Detect which cell encompasses the target text, then output its [x, y] center coordinate. 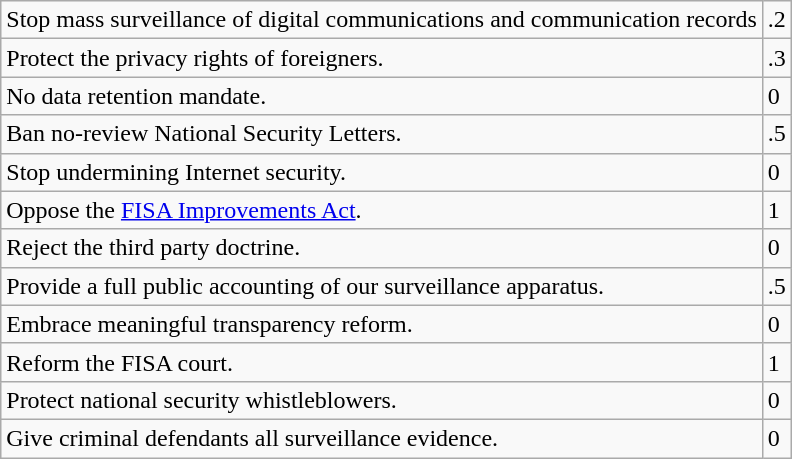
Embrace meaningful transparency reform. [382, 324]
Reject the third party doctrine. [382, 248]
Oppose the FISA Improvements Act. [382, 210]
Stop undermining Internet security. [382, 172]
No data retention mandate. [382, 96]
.3 [776, 58]
Stop mass surveillance of digital communications and communication records [382, 20]
Protect the privacy rights of foreigners. [382, 58]
Provide a full public accounting of our surveillance apparatus. [382, 286]
Reform the FISA court. [382, 362]
Ban no-review National Security Letters. [382, 134]
Protect national security whistleblowers. [382, 400]
Give criminal defendants all surveillance evidence. [382, 438]
.2 [776, 20]
